Detect which cell encompasses the target text, then output its (X, Y) center coordinate. 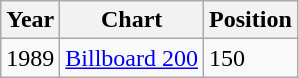
1989 (30, 58)
Year (30, 20)
Position (251, 20)
Chart (132, 20)
150 (251, 58)
Billboard 200 (132, 58)
